Locate the cell with the specified text and output its (X, Y) center coordinate. 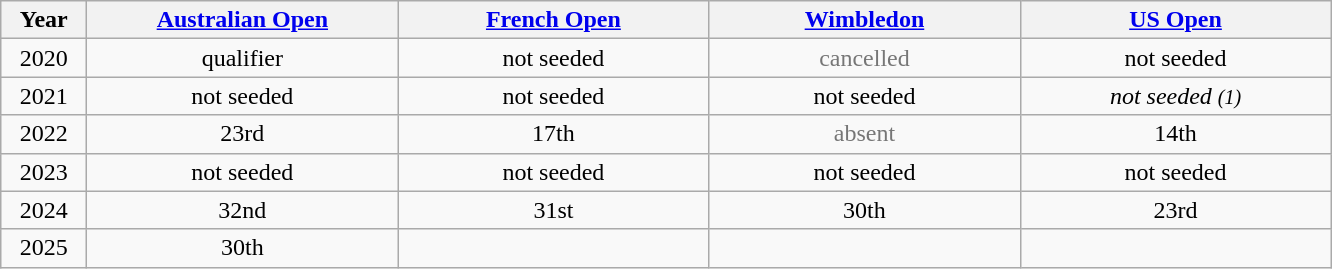
32nd (242, 210)
US Open (1176, 20)
French Open (554, 20)
2021 (44, 96)
14th (1176, 134)
2025 (44, 248)
qualifier (242, 58)
absent (864, 134)
Year (44, 20)
2024 (44, 210)
cancelled (864, 58)
31st (554, 210)
2023 (44, 172)
not seeded (1) (1176, 96)
Australian Open (242, 20)
Wimbledon (864, 20)
17th (554, 134)
2020 (44, 58)
2022 (44, 134)
